For the text-containing cell, return its midpoint in [x, y] coordinate format. 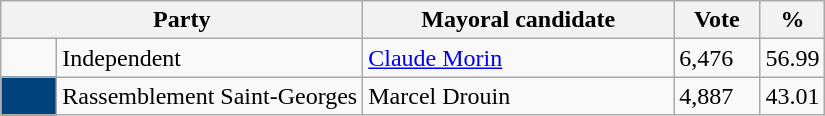
Vote [717, 20]
Claude Morin [518, 58]
6,476 [717, 58]
43.01 [792, 96]
% [792, 20]
56.99 [792, 58]
Party [182, 20]
4,887 [717, 96]
Independent [210, 58]
Rassemblement Saint-Georges [210, 96]
Marcel Drouin [518, 96]
Mayoral candidate [518, 20]
